For the text-containing cell, return its midpoint in [X, Y] coordinate format. 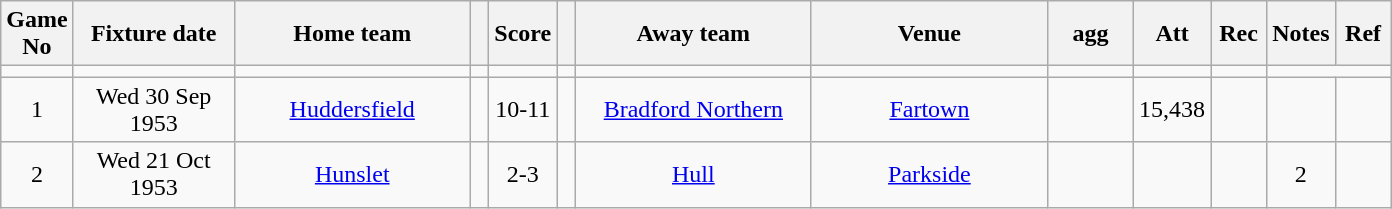
Parkside [929, 174]
Hunslet [352, 174]
Home team [352, 34]
Bradford Northern [693, 110]
Fixture date [154, 34]
Huddersfield [352, 110]
Wed 30 Sep 1953 [154, 110]
Hull [693, 174]
Fartown [929, 110]
Rec [1239, 34]
Notes [1301, 34]
10-11 [523, 110]
Venue [929, 34]
Wed 21 Oct 1953 [154, 174]
2-3 [523, 174]
Game No [37, 34]
1 [37, 110]
Away team [693, 34]
Ref [1363, 34]
Att [1172, 34]
15,438 [1172, 110]
Score [523, 34]
agg [1090, 34]
